From the cell containing the given text, extract its center point as [x, y] coordinate. 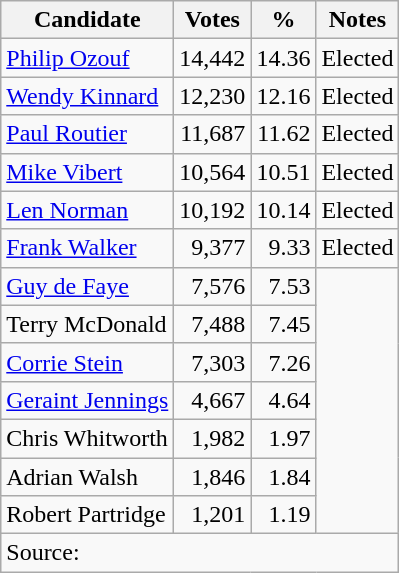
1,846 [212, 477]
11.62 [284, 134]
Paul Routier [88, 134]
Mike Vibert [88, 172]
10,564 [212, 172]
10.14 [284, 210]
4,667 [212, 400]
10,192 [212, 210]
Len Norman [88, 210]
14,442 [212, 58]
11,687 [212, 134]
1.19 [284, 515]
Guy de Faye [88, 286]
4.64 [284, 400]
1,982 [212, 438]
Candidate [88, 20]
Source: [200, 553]
Adrian Walsh [88, 477]
Chris Whitworth [88, 438]
7,303 [212, 362]
Corrie Stein [88, 362]
9.33 [284, 248]
Geraint Jennings [88, 400]
Votes [212, 20]
Philip Ozouf [88, 58]
12,230 [212, 96]
1.84 [284, 477]
7.26 [284, 362]
9,377 [212, 248]
7.53 [284, 286]
7,488 [212, 324]
Wendy Kinnard [88, 96]
7.45 [284, 324]
14.36 [284, 58]
12.16 [284, 96]
1.97 [284, 438]
% [284, 20]
10.51 [284, 172]
Notes [358, 20]
Frank Walker [88, 248]
Terry McDonald [88, 324]
7,576 [212, 286]
1,201 [212, 515]
Robert Partridge [88, 515]
